Find where the given text appears and provide that cell's center as (x, y) coordinate. 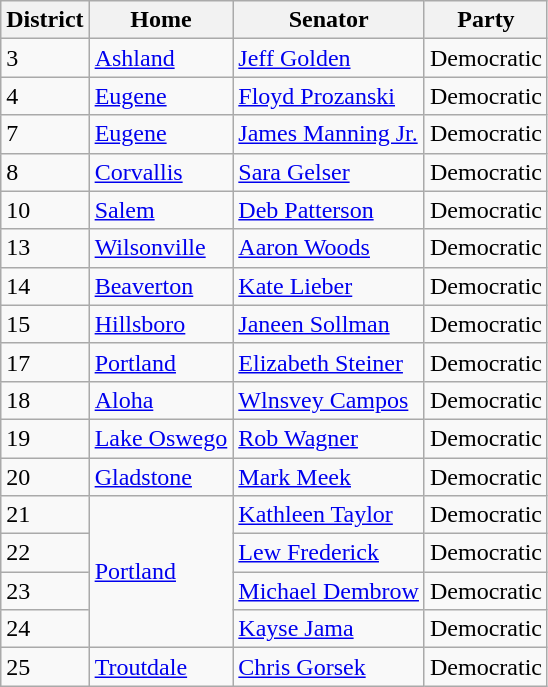
22 (45, 553)
7 (45, 134)
Aaron Woods (329, 248)
15 (45, 324)
Floyd Prozanski (329, 96)
20 (45, 477)
Chris Gorsek (329, 667)
8 (45, 172)
Beaverton (161, 286)
17 (45, 362)
Mark Meek (329, 477)
Lew Frederick (329, 553)
Jeff Golden (329, 58)
Party (486, 20)
Salem (161, 210)
10 (45, 210)
Michael Dembrow (329, 591)
21 (45, 515)
Aloha (161, 400)
Kayse Jama (329, 629)
Ashland (161, 58)
District (45, 20)
Wlnsvey Campos (329, 400)
19 (45, 438)
Sara Gelser (329, 172)
Janeen Sollman (329, 324)
Troutdale (161, 667)
Kathleen Taylor (329, 515)
23 (45, 591)
Corvallis (161, 172)
4 (45, 96)
Hillsboro (161, 324)
Lake Oswego (161, 438)
Home (161, 20)
James Manning Jr. (329, 134)
Rob Wagner (329, 438)
25 (45, 667)
13 (45, 248)
Deb Patterson (329, 210)
Elizabeth Steiner (329, 362)
3 (45, 58)
24 (45, 629)
Senator (329, 20)
14 (45, 286)
Wilsonville (161, 248)
Gladstone (161, 477)
Kate Lieber (329, 286)
18 (45, 400)
